Capture the cell that displays the provided text and extract its [x, y] central coordinate. 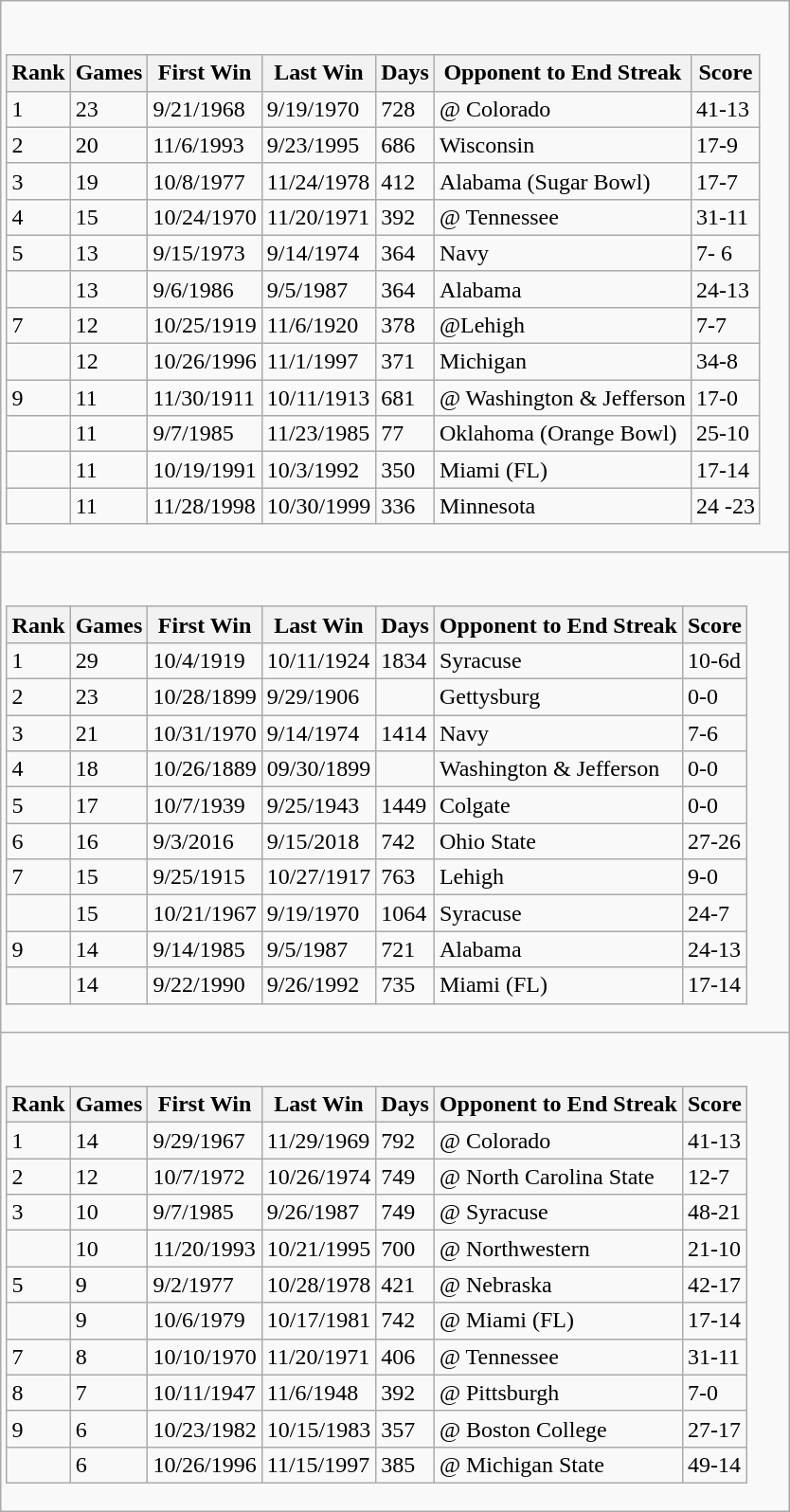
@ Syracuse [558, 1213]
10-6d [714, 660]
11/20/1993 [205, 1249]
421 [405, 1285]
18 [109, 769]
9/2/1977 [205, 1285]
11/6/1920 [318, 325]
77 [405, 434]
@ Miami (FL) [558, 1321]
10/31/1970 [205, 733]
371 [405, 362]
9/29/1906 [318, 697]
@ Boston College [558, 1429]
Ohio State [558, 841]
11/23/1985 [318, 434]
763 [405, 877]
9-0 [714, 877]
9/15/2018 [318, 841]
11/15/1997 [318, 1465]
1449 [405, 805]
700 [405, 1249]
9/3/2016 [205, 841]
25-10 [726, 434]
9/14/1985 [205, 949]
49-14 [714, 1465]
350 [405, 470]
29 [109, 660]
24 -23 [726, 506]
10/17/1981 [318, 1321]
@ Michigan State [558, 1465]
10/6/1979 [205, 1321]
Michigan [563, 362]
17 [109, 805]
09/30/1899 [318, 769]
@ Nebraska [558, 1285]
42-17 [714, 1285]
@ North Carolina State [558, 1177]
10/11/1913 [318, 398]
17-9 [726, 145]
9/25/1915 [205, 877]
11/1/1997 [318, 362]
10/26/1889 [205, 769]
721 [405, 949]
17-7 [726, 181]
9/25/1943 [318, 805]
@ Pittsburgh [558, 1393]
10/25/1919 [205, 325]
385 [405, 1465]
10/30/1999 [318, 506]
9/23/1995 [318, 145]
Wisconsin [563, 145]
9/21/1968 [205, 109]
10/15/1983 [318, 1429]
686 [405, 145]
10/8/1977 [205, 181]
10/7/1972 [205, 1177]
11/6/1993 [205, 145]
21 [109, 733]
11/24/1978 [318, 181]
406 [405, 1357]
9/6/1986 [205, 289]
11/6/1948 [318, 1393]
7-0 [714, 1393]
10/3/1992 [318, 470]
7- 6 [726, 253]
11/29/1969 [318, 1141]
10/21/1995 [318, 1249]
10/4/1919 [205, 660]
1834 [405, 660]
20 [109, 145]
27-26 [714, 841]
16 [109, 841]
7-6 [714, 733]
10/10/1970 [205, 1357]
10/11/1947 [205, 1393]
10/7/1939 [205, 805]
10/26/1974 [318, 1177]
@ Washington & Jefferson [563, 398]
1064 [405, 913]
412 [405, 181]
10/28/1899 [205, 697]
12-7 [714, 1177]
9/22/1990 [205, 985]
1414 [405, 733]
Lehigh [558, 877]
10/11/1924 [318, 660]
11/28/1998 [205, 506]
21-10 [714, 1249]
9/26/1992 [318, 985]
19 [109, 181]
7-7 [726, 325]
728 [405, 109]
10/21/1967 [205, 913]
27-17 [714, 1429]
17-0 [726, 398]
10/27/1917 [318, 877]
9/26/1987 [318, 1213]
Washington & Jefferson [558, 769]
10/19/1991 [205, 470]
Minnesota [563, 506]
24-7 [714, 913]
735 [405, 985]
11/30/1911 [205, 398]
48-21 [714, 1213]
@Lehigh [563, 325]
681 [405, 398]
9/15/1973 [205, 253]
Oklahoma (Orange Bowl) [563, 434]
9/29/1967 [205, 1141]
10/23/1982 [205, 1429]
Colgate [558, 805]
34-8 [726, 362]
378 [405, 325]
357 [405, 1429]
10/24/1970 [205, 217]
Alabama (Sugar Bowl) [563, 181]
336 [405, 506]
@ Northwestern [558, 1249]
792 [405, 1141]
Gettysburg [558, 697]
10/28/1978 [318, 1285]
